Return the (X, Y) coordinate for the center point of the cell that contains the specified text.  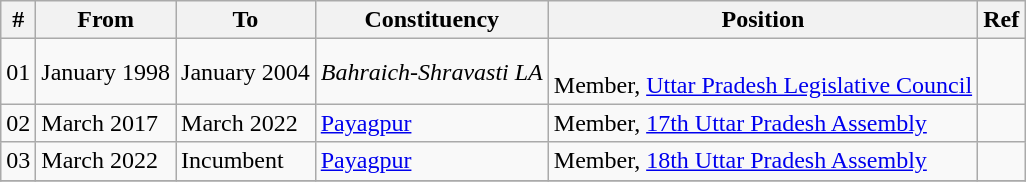
Member, 18th Uttar Pradesh Assembly (762, 161)
Position (762, 20)
Member, Uttar Pradesh Legislative Council (762, 72)
Constituency (432, 20)
To (246, 20)
March 2017 (106, 123)
02 (18, 123)
# (18, 20)
Bahraich-Shravasti LA (432, 72)
January 2004 (246, 72)
01 (18, 72)
03 (18, 161)
Incumbent (246, 161)
Ref (1002, 20)
From (106, 20)
January 1998 (106, 72)
Member, 17th Uttar Pradesh Assembly (762, 123)
